Scan for the cell matching the given text and deliver its [X, Y] coordinate at center. 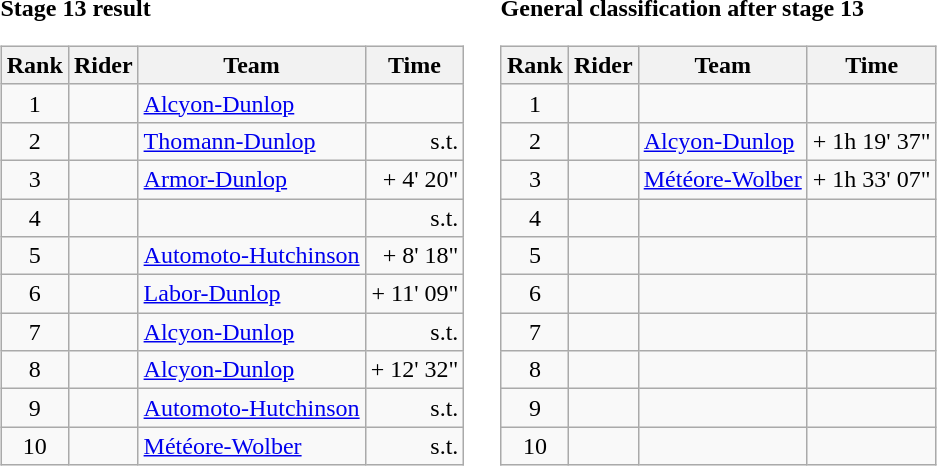
Armor-Dunlop [252, 179]
Thomann-Dunlop [252, 141]
+ 1h 33' 07" [872, 179]
+ 1h 19' 37" [872, 141]
+ 12' 32" [414, 370]
+ 8' 18" [414, 256]
+ 11' 09" [414, 294]
Labor-Dunlop [252, 294]
+ 4' 20" [414, 179]
